Pinpoint the cell where the given text exists, returning its (X, Y) midpoint coordinate. 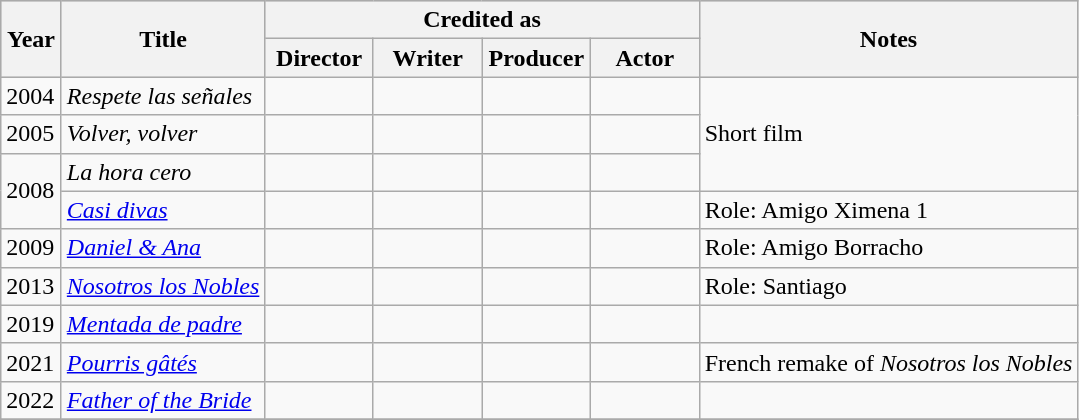
2019 (32, 324)
Writer (428, 58)
2021 (32, 362)
Short film (888, 134)
Nosotros los Nobles (163, 286)
2013 (32, 286)
Mentada de padre (163, 324)
Actor (646, 58)
Pourris gâtés (163, 362)
Credited as (482, 20)
Casi divas (163, 210)
Daniel & Ana (163, 248)
Role: Santiago (888, 286)
Role: Amigo Borracho (888, 248)
Director (320, 58)
2009 (32, 248)
Father of the Bride (163, 400)
Respete las señales (163, 96)
2005 (32, 134)
2008 (32, 191)
Producer (536, 58)
Title (163, 39)
Notes (888, 39)
La hora cero (163, 172)
French remake of Nosotros los Nobles (888, 362)
Year (32, 39)
2004 (32, 96)
Role: Amigo Ximena 1 (888, 210)
2022 (32, 400)
Volver, volver (163, 134)
